Determine the (X, Y) coordinate at the center of the cell enclosing the given text.  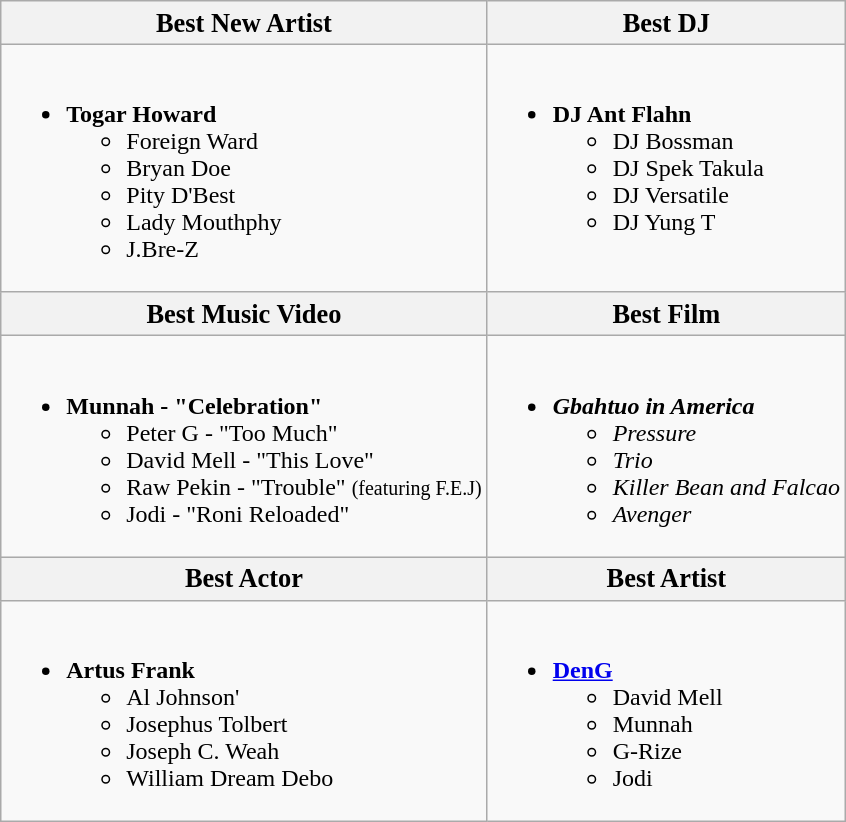
Togar HowardForeign WardBryan DoePity D'BestLady MouthphyJ.Bre-Z (244, 168)
DenGDavid MellMunnahG-RizeJodi (666, 712)
Gbahtuo in AmericaPressureTrioKiller Bean and FalcaoAvenger (666, 446)
Best New Artist (244, 23)
Munnah - "Celebration"Peter G - "Too Much"David Mell - "This Love"Raw Pekin - "Trouble" (featuring F.E.J)Jodi - "Roni Reloaded" (244, 446)
Best DJ (666, 23)
Best Music Video (244, 314)
Best Actor (244, 579)
Best Film (666, 314)
Best Artist (666, 579)
DJ Ant FlahnDJ BossmanDJ Spek TakulaDJ VersatileDJ Yung T (666, 168)
Artus FrankAl Johnson'Josephus TolbertJoseph C. WeahWilliam Dream Debo (244, 712)
